Extract the (X, Y) coordinate from the center of the cell holding the provided text.  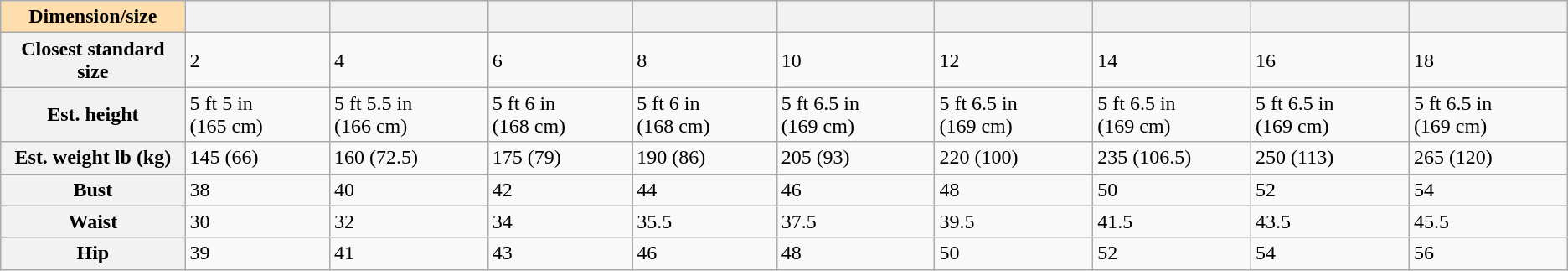
Bust (93, 190)
235 (106.5) (1173, 158)
14 (1173, 60)
43.5 (1330, 221)
145 (66) (257, 158)
30 (257, 221)
44 (704, 190)
Dimension/size (93, 17)
34 (560, 221)
Est. weight lb (kg) (93, 158)
160 (72.5) (409, 158)
18 (1488, 60)
16 (1330, 60)
Est. height (93, 114)
39 (257, 253)
42 (560, 190)
Waist (93, 221)
38 (257, 190)
2 (257, 60)
250 (113) (1330, 158)
190 (86) (704, 158)
205 (93) (856, 158)
220 (100) (1014, 158)
5 ft 5.5 in (166 cm) (409, 114)
4 (409, 60)
6 (560, 60)
12 (1014, 60)
41 (409, 253)
37.5 (856, 221)
45.5 (1488, 221)
43 (560, 253)
41.5 (1173, 221)
175 (79) (560, 158)
32 (409, 221)
40 (409, 190)
56 (1488, 253)
5 ft 5 in (165 cm) (257, 114)
8 (704, 60)
Hip (93, 253)
35.5 (704, 221)
10 (856, 60)
Closest standard size (93, 60)
39.5 (1014, 221)
265 (120) (1488, 158)
